Extract the [X, Y] coordinate from the center of the cell holding the provided text.  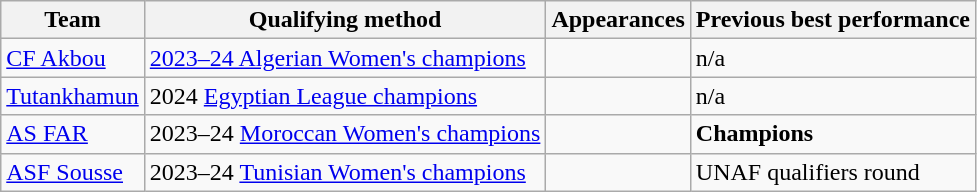
Qualifying method [345, 20]
Tutankhamun [73, 96]
Previous best performance [832, 20]
Team [73, 20]
AS FAR [73, 134]
2023–24 Algerian Women's champions [345, 58]
ASF Sousse [73, 172]
CF Akbou [73, 58]
2024 Egyptian League champions [345, 96]
Appearances [618, 20]
UNAF qualifiers round [832, 172]
2023–24 Tunisian Women's champions [345, 172]
2023–24 Moroccan Women's champions [345, 134]
Champions [832, 134]
